Return the [x, y] coordinate for the center point of the cell that contains the specified text.  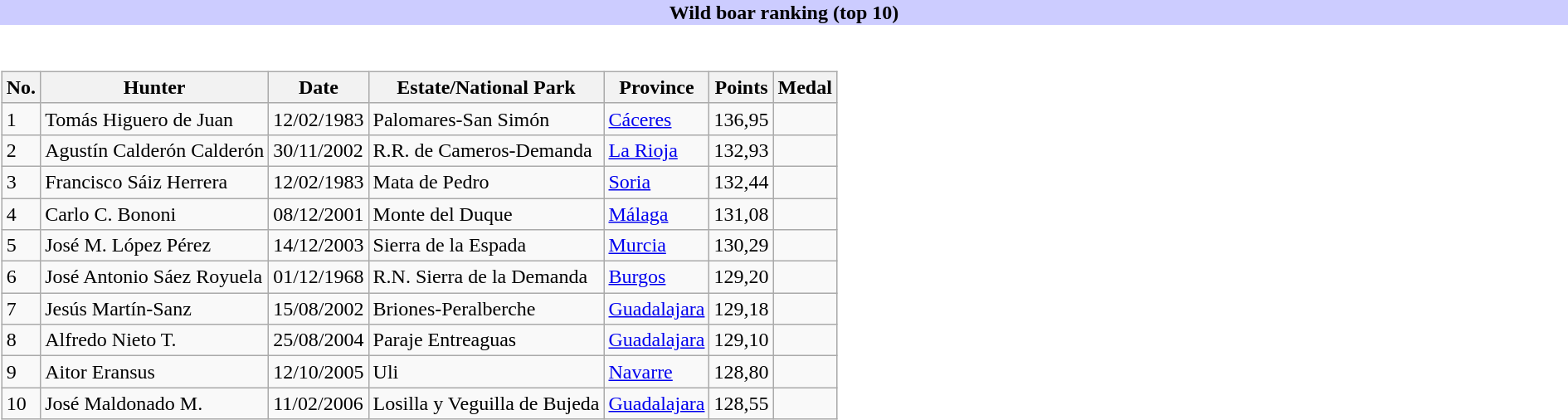
Monte del Duque [486, 213]
José M. López Pérez [154, 246]
Carlo C. Bononi [154, 213]
José Maldonado M. [154, 403]
128,80 [742, 372]
136,95 [742, 119]
128,55 [742, 403]
1 [21, 119]
Aitor Eransus [154, 372]
Sierra de la Espada [486, 246]
Agustín Calderón Calderón [154, 150]
9 [21, 372]
08/12/2001 [319, 213]
131,08 [742, 213]
No. [21, 87]
129,10 [742, 340]
Estate/National Park [486, 87]
Points [742, 87]
R.R. de Cameros-Demanda [486, 150]
132,93 [742, 150]
30/11/2002 [319, 150]
Navarre [657, 372]
La Rioja [657, 150]
Jesús Martín-Sanz [154, 309]
Alfredo Nieto T. [154, 340]
Losilla y Veguilla de Bujeda [486, 403]
Medal [805, 87]
R.N. Sierra de la Demanda [486, 277]
Málaga [657, 213]
129,20 [742, 277]
6 [21, 277]
15/08/2002 [319, 309]
Palomares-San Simón [486, 119]
01/12/1968 [319, 277]
8 [21, 340]
3 [21, 182]
11/02/2006 [319, 403]
130,29 [742, 246]
José Antonio Sáez Royuela [154, 277]
Francisco Sáiz Herrera [154, 182]
4 [21, 213]
Date [319, 87]
Hunter [154, 87]
Briones-Peralberche [486, 309]
14/12/2003 [319, 246]
2 [21, 150]
Tomás Higuero de Juan [154, 119]
Province [657, 87]
Mata de Pedro [486, 182]
Wild boar ranking (top 10) [784, 12]
12/10/2005 [319, 372]
Soria [657, 182]
Paraje Entreaguas [486, 340]
Cáceres [657, 119]
7 [21, 309]
Uli [486, 372]
25/08/2004 [319, 340]
Murcia [657, 246]
5 [21, 246]
10 [21, 403]
129,18 [742, 309]
132,44 [742, 182]
Burgos [657, 277]
